Return (x, y) of the center of cell containing provided text 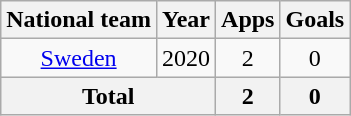
2020 (186, 58)
Apps (248, 20)
Sweden (79, 58)
National team (79, 20)
Year (186, 20)
Goals (315, 20)
Total (108, 96)
